Search for the cell housing the specified text and yield its (X, Y) center coordinate. 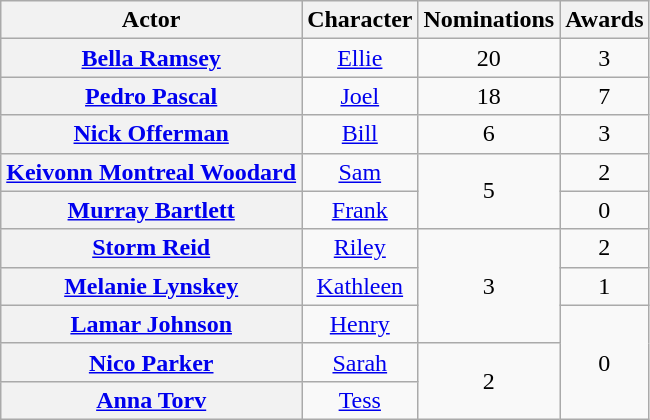
Keivonn Montreal Woodard (152, 172)
Tess (360, 400)
Nico Parker (152, 362)
Character (360, 20)
Sam (360, 172)
Murray Bartlett (152, 210)
18 (489, 96)
Nominations (489, 20)
6 (489, 134)
Melanie Lynskey (152, 286)
Ellie (360, 58)
Storm Reid (152, 248)
Kathleen (360, 286)
Bella Ramsey (152, 58)
Riley (360, 248)
20 (489, 58)
Awards (604, 20)
Bill (360, 134)
7 (604, 96)
Henry (360, 324)
Pedro Pascal (152, 96)
1 (604, 286)
Nick Offerman (152, 134)
Frank (360, 210)
Anna Torv (152, 400)
5 (489, 191)
Joel (360, 96)
Lamar Johnson (152, 324)
Sarah (360, 362)
Actor (152, 20)
